Provide the (x, y) coordinate of the cell's center where the given text is located.  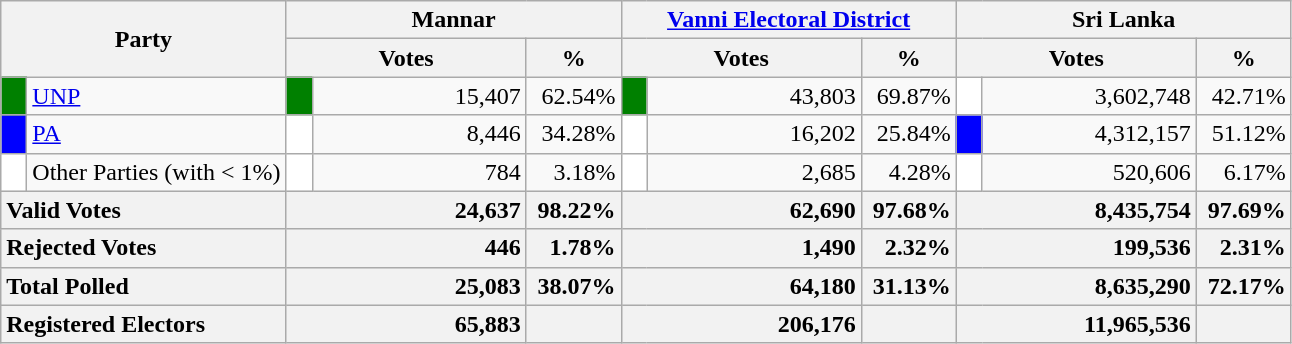
8,635,290 (1076, 286)
97.69% (1244, 210)
Valid Votes (144, 210)
4,312,157 (1089, 134)
199,536 (1076, 248)
Other Parties (with < 1%) (156, 172)
11,965,536 (1076, 324)
446 (406, 248)
Sri Lanka (1124, 20)
Rejected Votes (144, 248)
UNP (156, 96)
8,446 (419, 134)
Vanni Electoral District (788, 20)
31.13% (908, 286)
34.28% (574, 134)
2.31% (1244, 248)
43,803 (754, 96)
72.17% (1244, 286)
98.22% (574, 210)
520,606 (1089, 172)
97.68% (908, 210)
3.18% (574, 172)
4.28% (908, 172)
PA (156, 134)
64,180 (741, 286)
8,435,754 (1076, 210)
Total Polled (144, 286)
Party (144, 39)
3,602,748 (1089, 96)
24,637 (406, 210)
2.32% (908, 248)
784 (419, 172)
25.84% (908, 134)
1.78% (574, 248)
51.12% (1244, 134)
1,490 (741, 248)
Mannar (454, 20)
Registered Electors (144, 324)
25,083 (406, 286)
38.07% (574, 286)
2,685 (754, 172)
206,176 (741, 324)
42.71% (1244, 96)
69.87% (908, 96)
62,690 (741, 210)
6.17% (1244, 172)
15,407 (419, 96)
65,883 (406, 324)
62.54% (574, 96)
16,202 (754, 134)
